Pinpoint the cell where the given text exists, returning its (X, Y) midpoint coordinate. 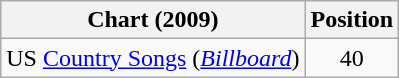
Chart (2009) (153, 20)
40 (352, 58)
Position (352, 20)
US Country Songs (Billboard) (153, 58)
